Find where the given text appears and provide that cell's center as (x, y) coordinate. 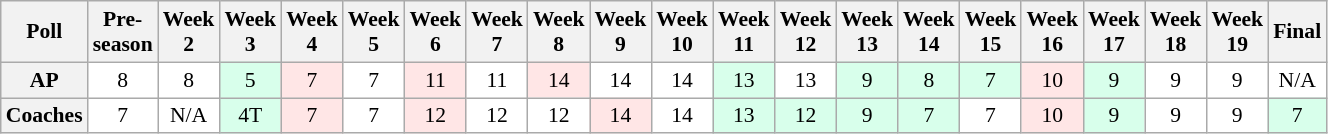
Poll (44, 32)
Coaches (44, 116)
5 (250, 80)
Final (1297, 32)
Week14 (929, 32)
Pre-season (123, 32)
Week6 (435, 32)
Week7 (497, 32)
AP (44, 80)
Week2 (189, 32)
Week19 (1237, 32)
Week8 (559, 32)
Week12 (806, 32)
Week18 (1176, 32)
Week4 (312, 32)
Week17 (1114, 32)
Week11 (744, 32)
Week3 (250, 32)
Week16 (1052, 32)
4T (250, 116)
Week13 (867, 32)
Week5 (374, 32)
Week15 (991, 32)
Week10 (682, 32)
Week9 (621, 32)
